Capture the cell that displays the provided text and extract its (X, Y) central coordinate. 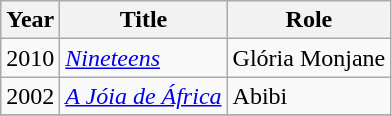
A Jóia de África (144, 96)
Abibi (309, 96)
Year (30, 20)
Role (309, 20)
Title (144, 20)
Nineteens (144, 58)
2002 (30, 96)
2010 (30, 58)
Glória Monjane (309, 58)
